Find where the given text appears and provide that cell's center as [X, Y] coordinate. 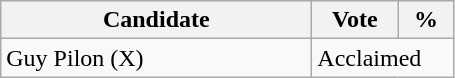
Guy Pilon (X) [156, 58]
Vote [355, 20]
Candidate [156, 20]
Acclaimed [383, 58]
% [426, 20]
